Determine the (X, Y) coordinate at the center of the cell enclosing the given text.  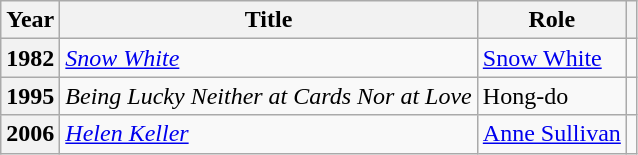
Being Lucky Neither at Cards Nor at Love (268, 96)
1982 (30, 58)
Role (552, 20)
Title (268, 20)
Year (30, 20)
Anne Sullivan (552, 134)
Hong-do (552, 96)
Helen Keller (268, 134)
2006 (30, 134)
1995 (30, 96)
